Determine the (X, Y) coordinate at the center of the cell enclosing the given text.  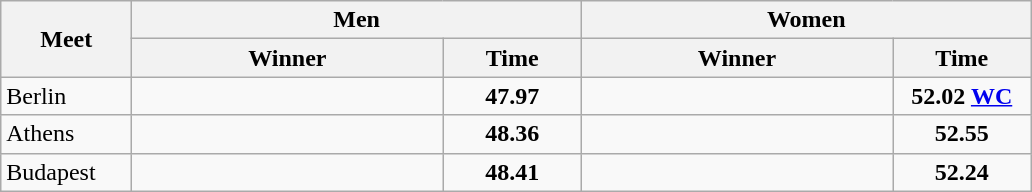
Berlin (66, 96)
48.36 (512, 134)
47.97 (512, 96)
Women (806, 20)
52.02 WC (962, 96)
Men (357, 20)
Athens (66, 134)
52.24 (962, 172)
Meet (66, 39)
Budapest (66, 172)
48.41 (512, 172)
52.55 (962, 134)
